Output the (x, y) coordinate of the center of the cell containing the given text.  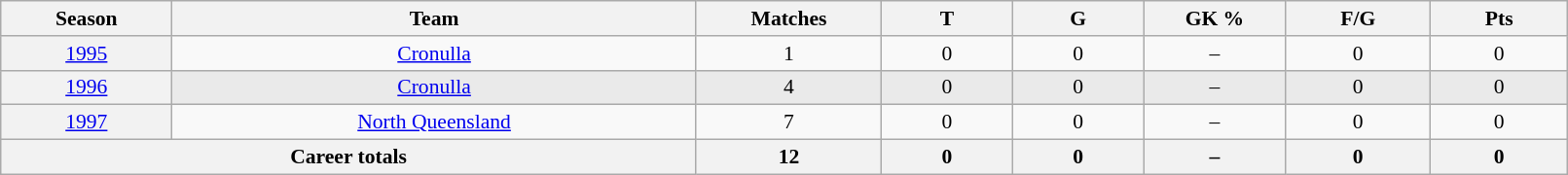
T (948, 18)
F/G (1358, 18)
4 (788, 87)
Pts (1499, 18)
Season (87, 18)
G (1078, 18)
1997 (87, 122)
1 (788, 53)
GK % (1215, 18)
Team (434, 18)
7 (788, 122)
12 (788, 157)
Matches (788, 18)
1995 (87, 53)
1996 (87, 87)
North Queensland (434, 122)
Career totals (348, 157)
